Capture the cell that displays the provided text and extract its (X, Y) central coordinate. 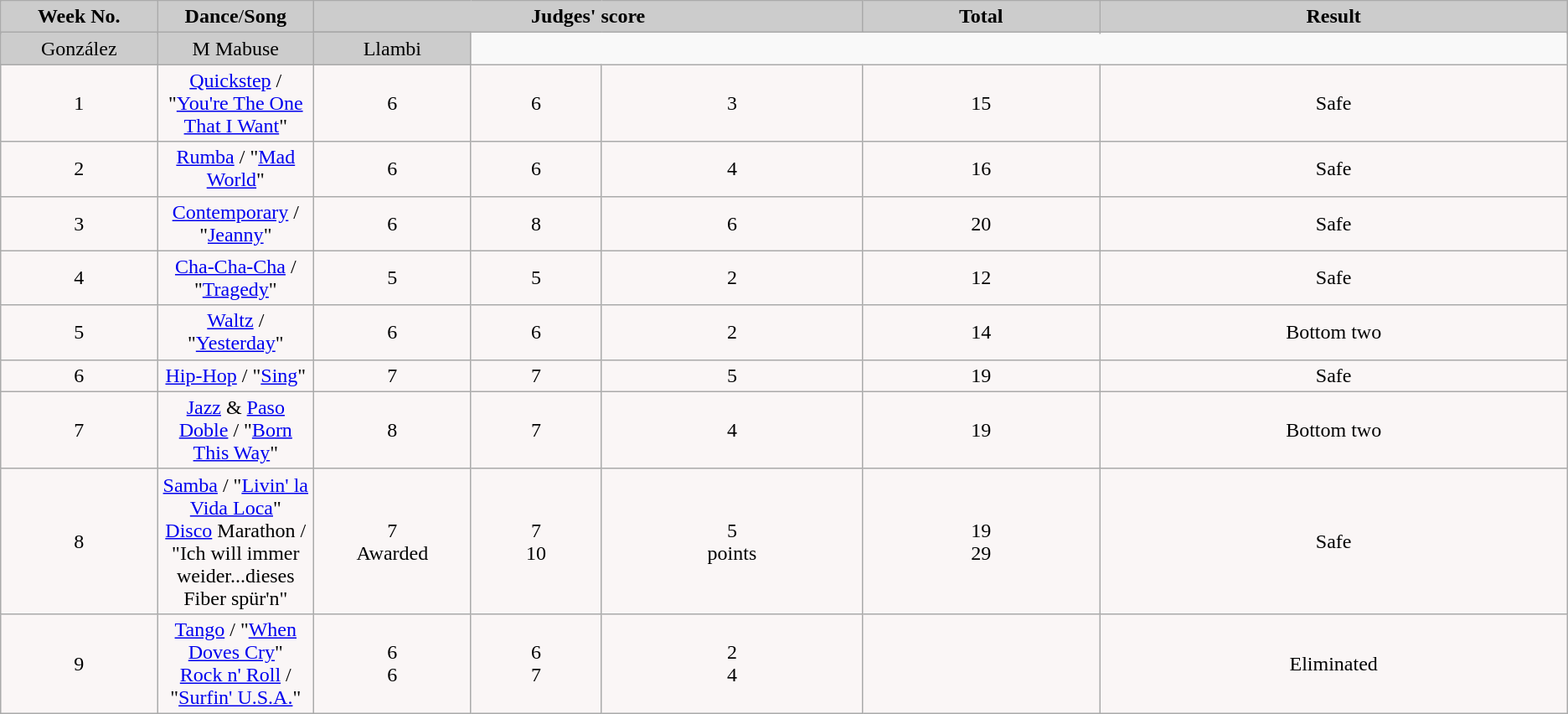
Result (1333, 17)
12 (982, 278)
Cha-Cha-Cha / "Tragedy" (236, 278)
9 (79, 664)
Judges' score (588, 17)
710 (536, 541)
Week No. (79, 17)
Tango / "When Doves Cry"Rock n' Roll / "Surfin' U.S.A." (236, 664)
Llambi (392, 49)
16 (982, 169)
Quickstep / "You're The One That I Want" (236, 103)
1 (79, 103)
Eliminated (1333, 664)
67 (536, 664)
15 (982, 103)
5points (732, 541)
Dance/Song (236, 17)
Jazz & Paso Doble / "Born This Way" (236, 430)
Samba / "Livin' la Vida Loca"Disco Marathon / "Ich will immer weider...dieses Fiber spür'n" (236, 541)
24 (732, 664)
Rumba / "Mad World" (236, 169)
Total (982, 17)
González (79, 49)
7Awarded (392, 541)
M Mabuse (236, 49)
14 (982, 332)
20 (982, 223)
Hip-Hop / "Sing" (236, 375)
Waltz / "Yesterday" (236, 332)
Contemporary / "Jeanny" (236, 223)
66 (392, 664)
1929 (982, 541)
